Find where the given text appears and provide that cell's center as [x, y] coordinate. 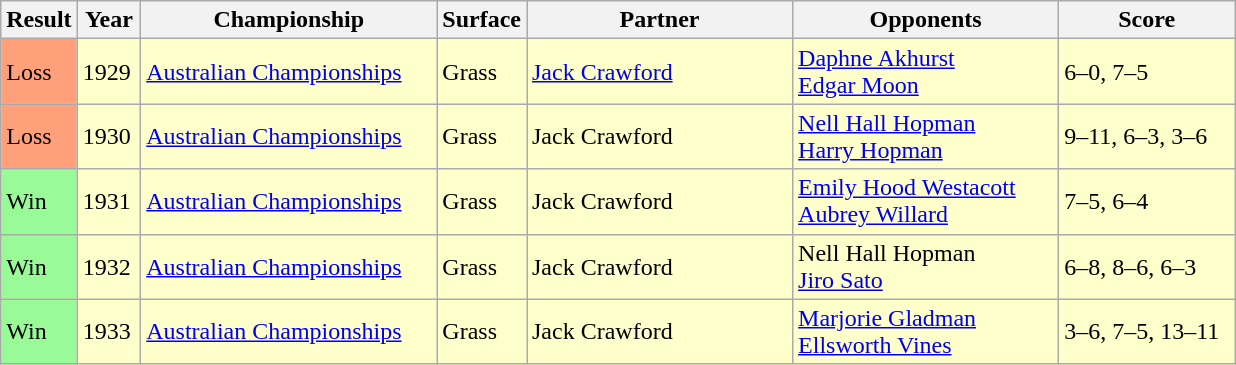
6–0, 7–5 [1147, 72]
Championship [289, 20]
Opponents [926, 20]
Year [109, 20]
1930 [109, 136]
1933 [109, 332]
Nell Hall Hopman Harry Hopman [926, 136]
1931 [109, 202]
Partner [659, 20]
6–8, 8–6, 6–3 [1147, 266]
Nell Hall Hopman Jiro Sato [926, 266]
Daphne Akhurst Edgar Moon [926, 72]
9–11, 6–3, 3–6 [1147, 136]
7–5, 6–4 [1147, 202]
Surface [482, 20]
1929 [109, 72]
Score [1147, 20]
Marjorie Gladman Ellsworth Vines [926, 332]
3–6, 7–5, 13–11 [1147, 332]
1932 [109, 266]
Result [39, 20]
Emily Hood Westacott Aubrey Willard [926, 202]
